From the cell containing the given text, extract its center point as [x, y] coordinate. 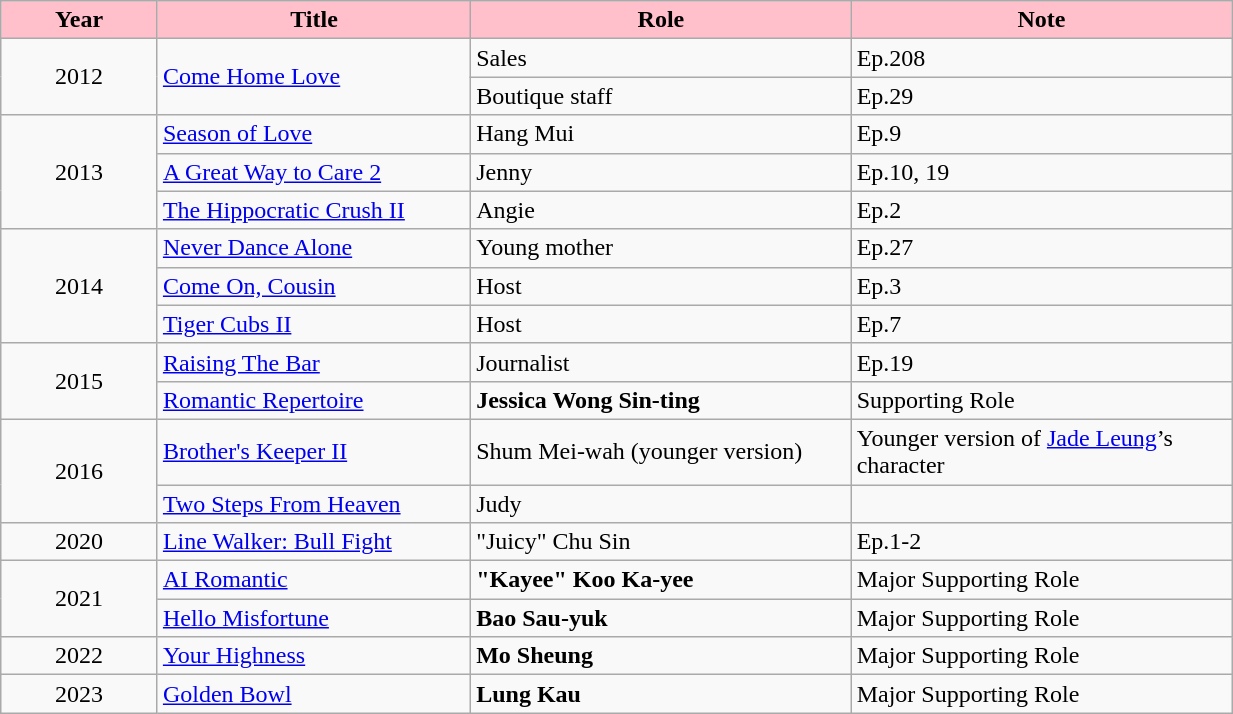
Golden Bowl [314, 694]
Judy [661, 503]
2021 [80, 599]
Come On, Cousin [314, 286]
AI Romantic [314, 580]
Ep.9 [1042, 134]
Two Steps From Heaven [314, 503]
Boutique staff [661, 96]
A Great Way to Care 2 [314, 172]
Young mother [661, 248]
The Hippocratic Crush II [314, 210]
"Juicy" Chu Sin [661, 542]
2016 [80, 470]
Hello Misfortune [314, 618]
Ep.19 [1042, 362]
Hang Mui [661, 134]
Never Dance Alone [314, 248]
"Kayee" Koo Ka-yee [661, 580]
Ep.1-2 [1042, 542]
2022 [80, 656]
Shum Mei-wah (younger version) [661, 452]
Lung Kau [661, 694]
2023 [80, 694]
Title [314, 20]
Line Walker: Bull Fight [314, 542]
Come Home Love [314, 77]
Supporting Role [1042, 400]
Ep.208 [1042, 58]
Note [1042, 20]
Season of Love [314, 134]
Tiger Cubs II [314, 324]
Your Highness [314, 656]
2014 [80, 286]
Role [661, 20]
Ep.29 [1042, 96]
Younger version of Jade Leung’s character [1042, 452]
Angie [661, 210]
Mo Sheung [661, 656]
Raising The Bar [314, 362]
Romantic Repertoire [314, 400]
2020 [80, 542]
Ep.2 [1042, 210]
Bao Sau-yuk [661, 618]
2015 [80, 381]
Ep.7 [1042, 324]
Ep.3 [1042, 286]
Jessica Wong Sin-ting [661, 400]
Year [80, 20]
Ep.27 [1042, 248]
2013 [80, 172]
Jenny [661, 172]
Journalist [661, 362]
Brother's Keeper II [314, 452]
Ep.10, 19 [1042, 172]
2012 [80, 77]
Sales [661, 58]
